Find where the given text appears and provide that cell's center as [x, y] coordinate. 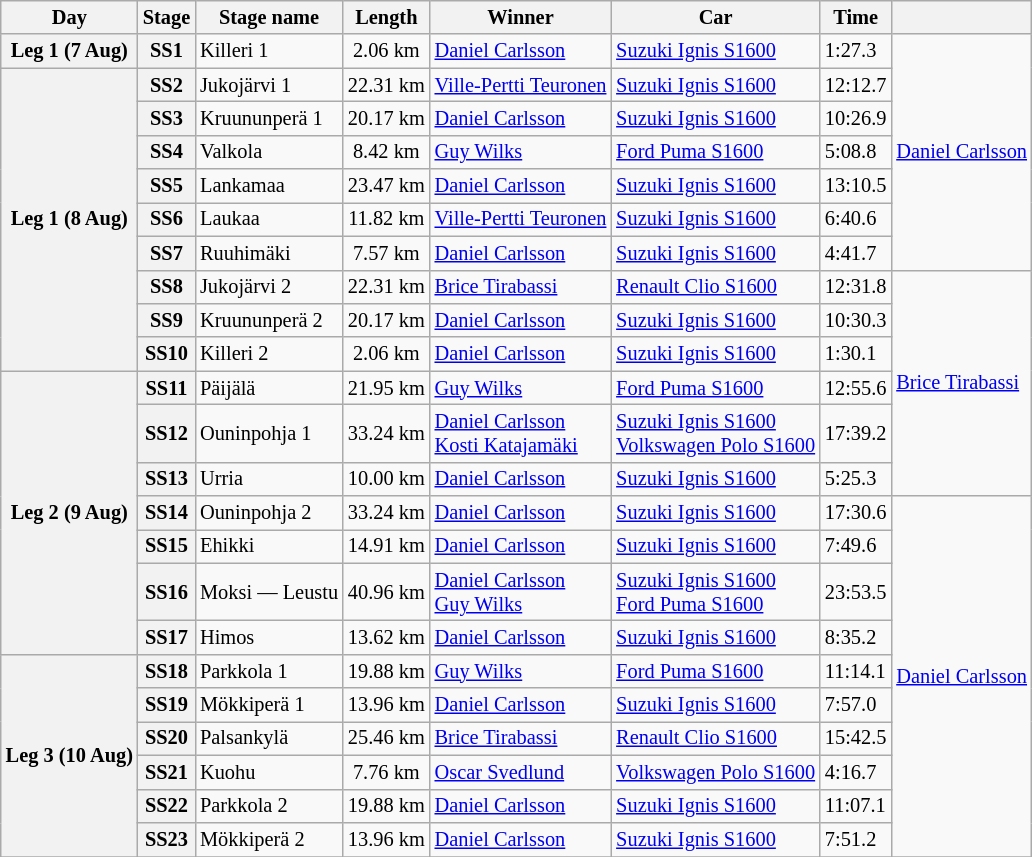
SS10 [166, 354]
8.42 km [386, 152]
10:30.3 [856, 320]
21.95 km [386, 388]
SS12 [166, 433]
7:49.6 [856, 546]
5:08.8 [856, 152]
SS7 [166, 253]
Palsankylä [269, 738]
Daniel Carlsson Kosti Katajamäki [521, 433]
Jukojärvi 2 [269, 287]
Ouninpohja 2 [269, 513]
Winner [521, 17]
SS2 [166, 85]
15:42.5 [856, 738]
SS19 [166, 705]
Time [856, 17]
Ouninpohja 1 [269, 433]
12:55.6 [856, 388]
Killeri 2 [269, 354]
5:25.3 [856, 479]
Leg 3 (10 Aug) [70, 755]
11:07.1 [856, 806]
11.82 km [386, 219]
25.46 km [386, 738]
Stage name [269, 17]
4:16.7 [856, 772]
14.91 km [386, 546]
Leg 2 (9 Aug) [70, 513]
13:10.5 [856, 186]
Leg 1 (7 Aug) [70, 51]
Päijälä [269, 388]
Killeri 1 [269, 51]
12:12.7 [856, 85]
SS4 [166, 152]
23:53.5 [856, 592]
8:35.2 [856, 637]
Moksi — Leustu [269, 592]
Ehikki [269, 546]
Car [716, 17]
SS23 [166, 839]
7:51.2 [856, 839]
Parkkola 2 [269, 806]
Oscar Svedlund [521, 772]
13.62 km [386, 637]
SS21 [166, 772]
Lankamaa [269, 186]
7:57.0 [856, 705]
Daniel Carlsson Guy Wilks [521, 592]
SS18 [166, 671]
Suzuki Ignis S1600Volkswagen Polo S1600 [716, 433]
40.96 km [386, 592]
7.76 km [386, 772]
Volkswagen Polo S1600 [716, 772]
SS20 [166, 738]
7.57 km [386, 253]
SS1 [166, 51]
SS9 [166, 320]
1:30.1 [856, 354]
SS17 [166, 637]
SS8 [166, 287]
1:27.3 [856, 51]
12:31.8 [856, 287]
Kruununperä 2 [269, 320]
Day [70, 17]
Kruununperä 1 [269, 118]
SS15 [166, 546]
Kuohu [269, 772]
Leg 1 (8 Aug) [70, 220]
Parkkola 1 [269, 671]
Suzuki Ignis S1600Ford Puma S1600 [716, 592]
Ruuhimäki [269, 253]
17:39.2 [856, 433]
SS14 [166, 513]
Urria [269, 479]
17:30.6 [856, 513]
SS13 [166, 479]
10:26.9 [856, 118]
Valkola [269, 152]
Stage [166, 17]
SS3 [166, 118]
11:14.1 [856, 671]
SS6 [166, 219]
4:41.7 [856, 253]
6:40.6 [856, 219]
Mökkiperä 2 [269, 839]
Jukojärvi 1 [269, 85]
SS11 [166, 388]
Himos [269, 637]
SS22 [166, 806]
SS16 [166, 592]
Laukaa [269, 219]
10.00 km [386, 479]
SS5 [166, 186]
Length [386, 17]
Mökkiperä 1 [269, 705]
23.47 km [386, 186]
